For the text-containing cell, return its midpoint in [X, Y] coordinate format. 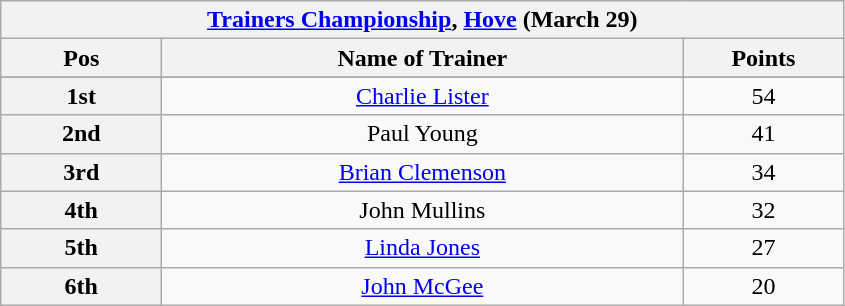
Linda Jones [422, 248]
John McGee [422, 286]
Name of Trainer [422, 58]
41 [764, 134]
Points [764, 58]
20 [764, 286]
34 [764, 172]
6th [82, 286]
4th [82, 210]
Paul Young [422, 134]
54 [764, 96]
Pos [82, 58]
Charlie Lister [422, 96]
John Mullins [422, 210]
32 [764, 210]
3rd [82, 172]
2nd [82, 134]
27 [764, 248]
1st [82, 96]
5th [82, 248]
Trainers Championship, Hove (March 29) [422, 20]
Brian Clemenson [422, 172]
